Return (X, Y) of the center of cell containing provided text 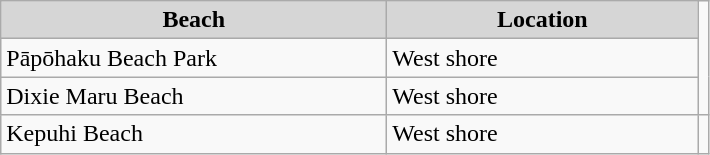
Location (542, 20)
Dixie Maru Beach (194, 96)
Pāpōhaku Beach Park (194, 58)
Kepuhi Beach (194, 134)
Beach (194, 20)
